For the text-containing cell, return its midpoint in (x, y) coordinate format. 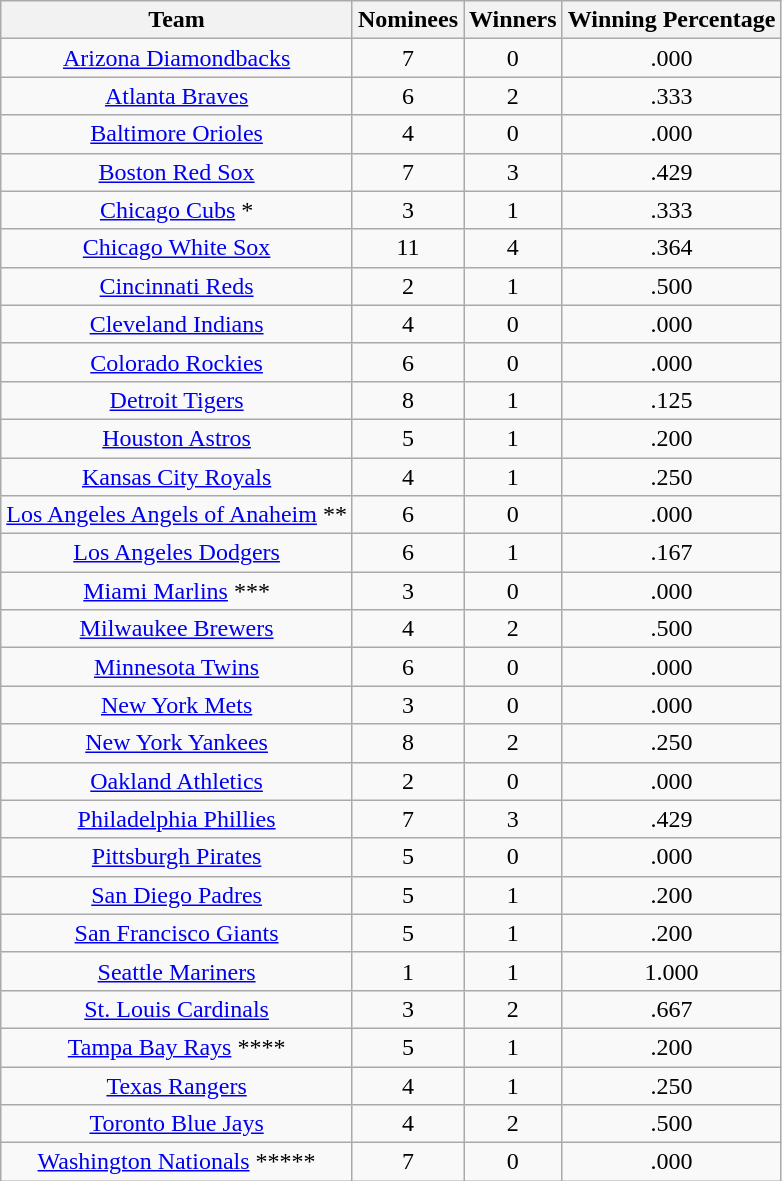
Baltimore Orioles (177, 134)
Winning Percentage (672, 20)
.364 (672, 248)
Team (177, 20)
San Francisco Giants (177, 933)
Boston Red Sox (177, 172)
Tampa Bay Rays **** (177, 1047)
St. Louis Cardinals (177, 1009)
New York Yankees (177, 743)
Milwaukee Brewers (177, 629)
Chicago White Sox (177, 248)
Miami Marlins *** (177, 591)
Kansas City Royals (177, 477)
Nominees (408, 20)
Washington Nationals ***** (177, 1162)
New York Mets (177, 705)
Colorado Rockies (177, 362)
Cleveland Indians (177, 324)
.125 (672, 400)
11 (408, 248)
Houston Astros (177, 438)
Texas Rangers (177, 1085)
San Diego Padres (177, 895)
Atlanta Braves (177, 96)
.167 (672, 553)
Detroit Tigers (177, 400)
Cincinnati Reds (177, 286)
Toronto Blue Jays (177, 1124)
Minnesota Twins (177, 667)
Los Angeles Dodgers (177, 553)
Los Angeles Angels of Anaheim ** (177, 515)
1.000 (672, 971)
Arizona Diamondbacks (177, 58)
Winners (514, 20)
Oakland Athletics (177, 781)
Seattle Mariners (177, 971)
.667 (672, 1009)
Pittsburgh Pirates (177, 857)
Philadelphia Phillies (177, 819)
Chicago Cubs * (177, 210)
